Find where the given text appears and provide that cell's center as (X, Y) coordinate. 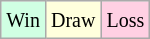
Win (24, 20)
Draw (72, 20)
Loss (126, 20)
